Extract the (x, y) coordinate from the center of the cell holding the provided text.  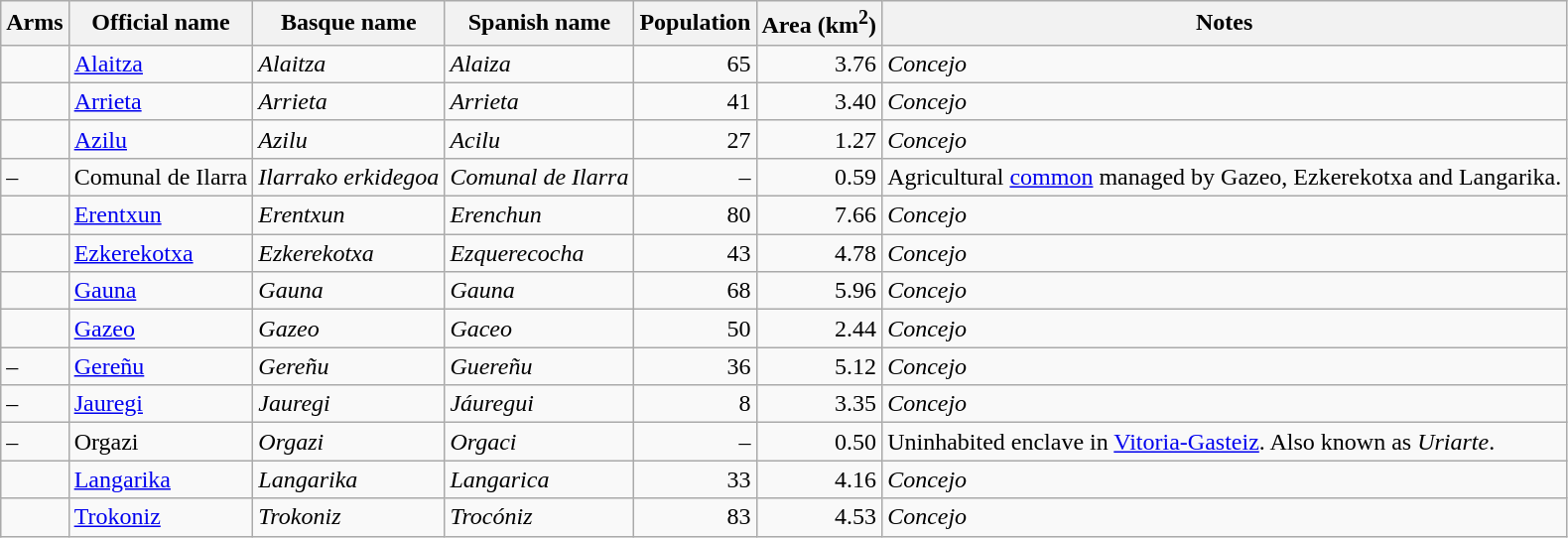
Uninhabited enclave in Vitoria-Gasteiz. Also known as Uriarte. (1225, 442)
Jáuregui (540, 404)
Spanish name (540, 24)
3.35 (820, 404)
Gaceo (540, 329)
5.96 (820, 291)
Alaiza (540, 64)
0.59 (820, 177)
Orgaci (540, 442)
43 (695, 253)
33 (695, 479)
Ilarrako erkidegoa (349, 177)
Erenchun (540, 215)
Guereñu (540, 366)
Trocóniz (540, 517)
50 (695, 329)
0.50 (820, 442)
27 (695, 139)
1.27 (820, 139)
8 (695, 404)
4.53 (820, 517)
3.76 (820, 64)
41 (695, 101)
83 (695, 517)
Ezquerecocha (540, 253)
65 (695, 64)
Notes (1225, 24)
80 (695, 215)
5.12 (820, 366)
Population (695, 24)
Langarica (540, 479)
Official name (161, 24)
4.78 (820, 253)
36 (695, 366)
Arms (35, 24)
Agricultural common managed by Gazeo, Ezkerekotxa and Langarika. (1225, 177)
Area (km2) (820, 24)
68 (695, 291)
4.16 (820, 479)
7.66 (820, 215)
2.44 (820, 329)
Acilu (540, 139)
3.40 (820, 101)
Basque name (349, 24)
